Locate the cell with the specified text and output its (x, y) center coordinate. 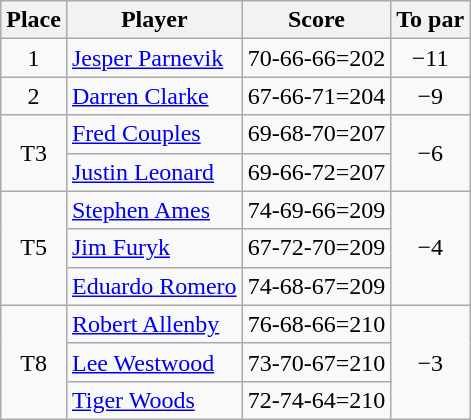
76-68-66=210 (316, 324)
Stephen Ames (154, 210)
70-66-66=202 (316, 58)
2 (34, 96)
−6 (430, 153)
67-66-71=204 (316, 96)
Jesper Parnevik (154, 58)
Robert Allenby (154, 324)
Justin Leonard (154, 172)
To par (430, 20)
Lee Westwood (154, 362)
−11 (430, 58)
Score (316, 20)
Darren Clarke (154, 96)
−4 (430, 248)
−9 (430, 96)
69-66-72=207 (316, 172)
Player (154, 20)
Tiger Woods (154, 400)
72-74-64=210 (316, 400)
Jim Furyk (154, 248)
1 (34, 58)
74-68-67=209 (316, 286)
T8 (34, 362)
Eduardo Romero (154, 286)
T3 (34, 153)
−3 (430, 362)
73-70-67=210 (316, 362)
Place (34, 20)
67-72-70=209 (316, 248)
Fred Couples (154, 134)
T5 (34, 248)
74-69-66=209 (316, 210)
69-68-70=207 (316, 134)
